Pinpoint the cell where the given text exists, returning its (x, y) midpoint coordinate. 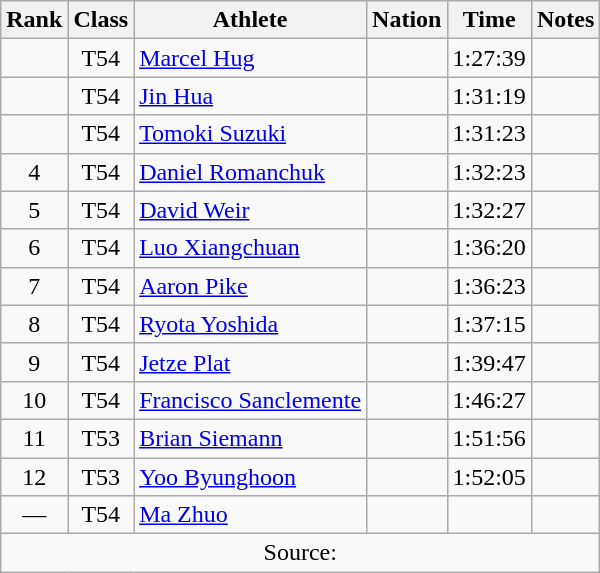
Jetze Plat (250, 362)
Ryota Yoshida (250, 324)
Daniel Romanchuk (250, 172)
1:36:23 (489, 286)
Brian Siemann (250, 438)
Jin Hua (250, 96)
7 (34, 286)
8 (34, 324)
6 (34, 248)
12 (34, 477)
Marcel Hug (250, 58)
— (34, 515)
Class (101, 20)
11 (34, 438)
1:32:27 (489, 210)
1:39:47 (489, 362)
1:27:39 (489, 58)
Aaron Pike (250, 286)
Francisco Sanclemente (250, 400)
Ma Zhuo (250, 515)
David Weir (250, 210)
Notes (565, 20)
1:36:20 (489, 248)
Athlete (250, 20)
Yoo Byunghoon (250, 477)
1:51:56 (489, 438)
1:32:23 (489, 172)
Rank (34, 20)
10 (34, 400)
Nation (407, 20)
1:52:05 (489, 477)
1:31:19 (489, 96)
Time (489, 20)
5 (34, 210)
Source: (300, 553)
1:46:27 (489, 400)
Tomoki Suzuki (250, 134)
4 (34, 172)
1:31:23 (489, 134)
1:37:15 (489, 324)
Luo Xiangchuan (250, 248)
9 (34, 362)
